From the cell containing the given text, extract its center point as [X, Y] coordinate. 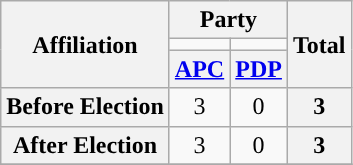
Total [319, 44]
Affiliation [86, 44]
Before Election [86, 107]
PDP [259, 69]
Party [228, 20]
APC [199, 69]
After Election [86, 145]
